Identify which cell holds the provided text, then report its (X, Y) central coordinate. 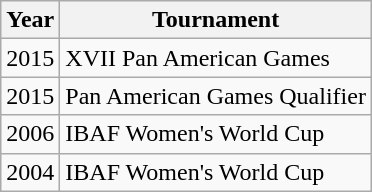
Pan American Games Qualifier (216, 96)
Year (30, 20)
2006 (30, 134)
2004 (30, 172)
Tournament (216, 20)
XVII Pan American Games (216, 58)
